Locate the cell with the specified text and output its [x, y] center coordinate. 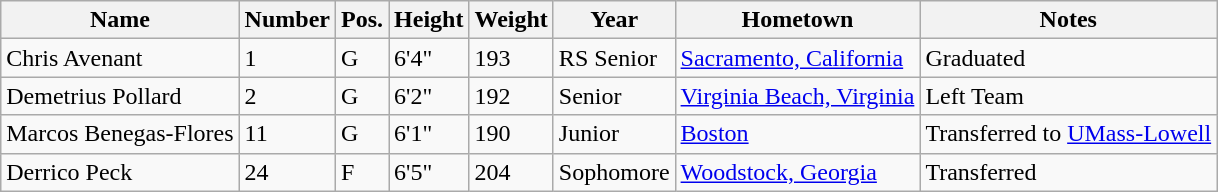
Boston [798, 134]
Junior [614, 134]
Height [429, 20]
192 [511, 96]
24 [287, 172]
Notes [1068, 20]
6'5" [429, 172]
11 [287, 134]
Transferred [1068, 172]
Demetrius Pollard [120, 96]
Sacramento, California [798, 58]
F [362, 172]
Virginia Beach, Virginia [798, 96]
Woodstock, Georgia [798, 172]
6'1" [429, 134]
Weight [511, 20]
Marcos Benegas-Flores [120, 134]
Year [614, 20]
Hometown [798, 20]
2 [287, 96]
Number [287, 20]
Graduated [1068, 58]
RS Senior [614, 58]
Chris Avenant [120, 58]
Name [120, 20]
Left Team [1068, 96]
Transferred to UMass-Lowell [1068, 134]
6'4" [429, 58]
Derrico Peck [120, 172]
6'2" [429, 96]
193 [511, 58]
1 [287, 58]
Sophomore [614, 172]
190 [511, 134]
Pos. [362, 20]
Senior [614, 96]
204 [511, 172]
